Identify which cell holds the provided text, then report its [x, y] central coordinate. 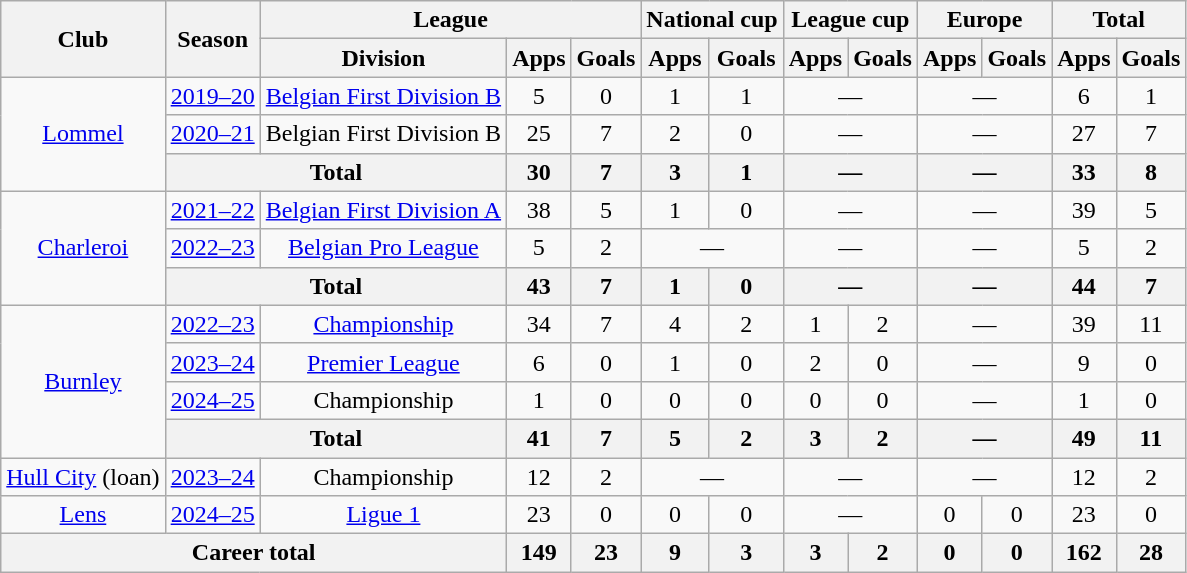
Ligue 1 [383, 515]
162 [1084, 553]
Europe [984, 20]
League [450, 20]
44 [1084, 286]
41 [539, 438]
2021–22 [212, 210]
149 [539, 553]
Season [212, 39]
25 [539, 134]
League cup [850, 20]
Premier League [383, 362]
Career total [254, 553]
Belgian First Division A [383, 210]
43 [539, 286]
8 [1151, 172]
34 [539, 324]
National cup [712, 20]
38 [539, 210]
49 [1084, 438]
33 [1084, 172]
28 [1151, 553]
Lommel [83, 134]
Charleroi [83, 248]
Belgian Pro League [383, 248]
2020–21 [212, 134]
30 [539, 172]
Lens [83, 515]
Division [383, 58]
Hull City (loan) [83, 477]
2019–20 [212, 96]
Club [83, 39]
Burnley [83, 381]
27 [1084, 134]
4 [675, 324]
